Identify which cell holds the provided text, then report its (x, y) central coordinate. 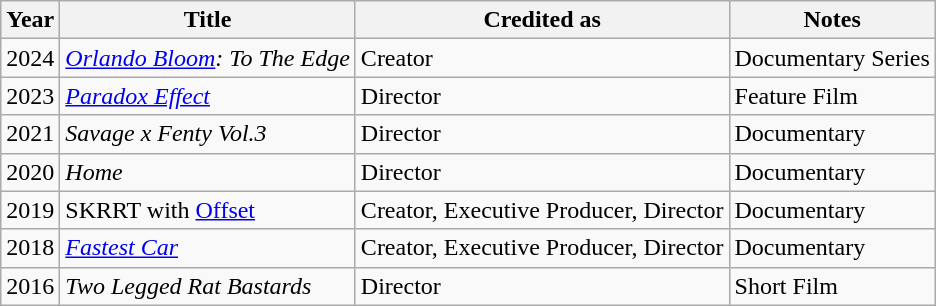
Notes (832, 20)
Two Legged Rat Bastards (208, 286)
2018 (30, 248)
Creator (542, 58)
Home (208, 172)
Fastest Car (208, 248)
Savage x Fenty Vol.3 (208, 134)
Paradox Effect (208, 96)
2023 (30, 96)
Orlando Bloom: To The Edge (208, 58)
Short Film (832, 286)
2020 (30, 172)
Credited as (542, 20)
Feature Film (832, 96)
SKRRT with Offset (208, 210)
2016 (30, 286)
Title (208, 20)
2021 (30, 134)
Documentary Series (832, 58)
Year (30, 20)
2019 (30, 210)
2024 (30, 58)
